Provide the (X, Y) coordinate of the cell's center where the given text is located.  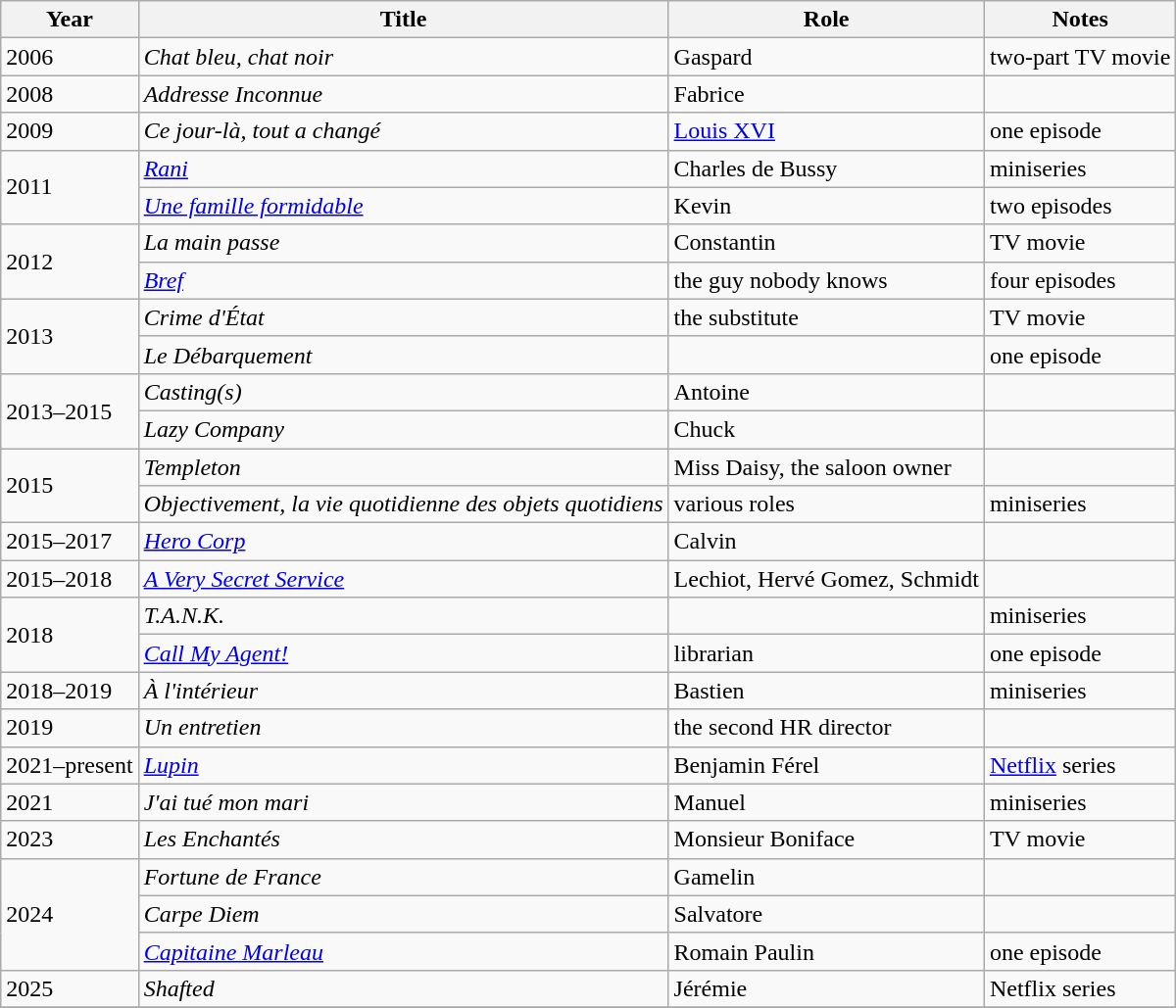
Un entretien (404, 728)
A Very Secret Service (404, 579)
Objectivement, la vie quotidienne des objets quotidiens (404, 504)
Chuck (826, 429)
Benjamin Férel (826, 765)
Monsieur Boniface (826, 840)
2025 (70, 988)
the substitute (826, 317)
Jérémie (826, 988)
Bastien (826, 691)
La main passe (404, 243)
Fabrice (826, 94)
Fortune de France (404, 877)
Calvin (826, 542)
Carpe Diem (404, 914)
Romain Paulin (826, 951)
Year (70, 20)
Ce jour-là, tout a changé (404, 131)
2018–2019 (70, 691)
various roles (826, 504)
Role (826, 20)
À l'intérieur (404, 691)
Une famille formidable (404, 206)
Kevin (826, 206)
2021–present (70, 765)
Rani (404, 168)
2018 (70, 635)
the second HR director (826, 728)
Salvatore (826, 914)
Bref (404, 280)
Addresse Inconnue (404, 94)
two episodes (1080, 206)
Manuel (826, 802)
2009 (70, 131)
Miss Daisy, the saloon owner (826, 467)
Les Enchantés (404, 840)
2013–2015 (70, 410)
2011 (70, 187)
2015–2017 (70, 542)
2008 (70, 94)
2015 (70, 486)
librarian (826, 653)
2019 (70, 728)
Charles de Bussy (826, 168)
Lechiot, Hervé Gomez, Schmidt (826, 579)
Lazy Company (404, 429)
Louis XVI (826, 131)
Casting(s) (404, 392)
Title (404, 20)
2023 (70, 840)
Gaspard (826, 57)
Call My Agent! (404, 653)
Notes (1080, 20)
Chat bleu, chat noir (404, 57)
J'ai tué mon mari (404, 802)
Antoine (826, 392)
Templeton (404, 467)
Lupin (404, 765)
Gamelin (826, 877)
Capitaine Marleau (404, 951)
2012 (70, 262)
2015–2018 (70, 579)
Constantin (826, 243)
T.A.N.K. (404, 616)
four episodes (1080, 280)
two-part TV movie (1080, 57)
Crime d'État (404, 317)
2024 (70, 914)
the guy nobody knows (826, 280)
2021 (70, 802)
Shafted (404, 988)
2013 (70, 336)
2006 (70, 57)
Hero Corp (404, 542)
Le Débarquement (404, 355)
